Detect which cell encompasses the target text, then output its (X, Y) center coordinate. 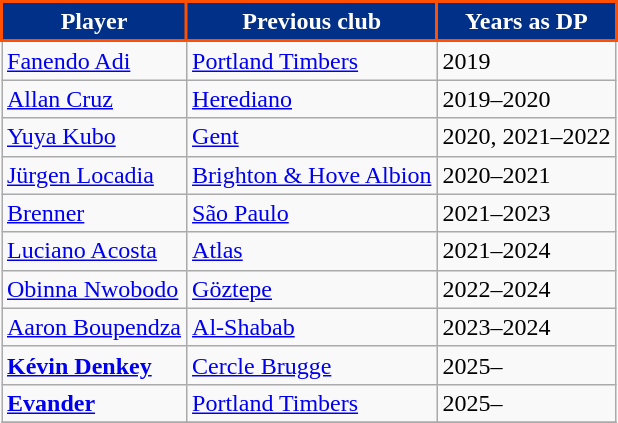
Aaron Boupendza (94, 327)
Yuya Kubo (94, 137)
2020, 2021–2022 (526, 137)
2020–2021 (526, 175)
Obinna Nwobodo (94, 289)
Atlas (312, 251)
Allan Cruz (94, 99)
2021–2023 (526, 213)
Previous club (312, 22)
Evander (94, 403)
2019–2020 (526, 99)
2021–2024 (526, 251)
Göztepe (312, 289)
2019 (526, 60)
Player (94, 22)
Brenner (94, 213)
Cercle Brugge (312, 365)
Herediano (312, 99)
São Paulo (312, 213)
Al-Shabab (312, 327)
2023–2024 (526, 327)
Years as DP (526, 22)
Brighton & Hove Albion (312, 175)
Gent (312, 137)
Fanendo Adi (94, 60)
Luciano Acosta (94, 251)
2022–2024 (526, 289)
Kévin Denkey (94, 365)
Jürgen Locadia (94, 175)
